Return the [X, Y] coordinate for the center point of the cell that contains the specified text.  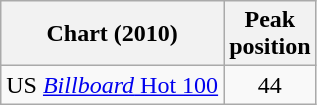
Chart (2010) [112, 34]
Peakposition [270, 34]
44 [270, 85]
US Billboard Hot 100 [112, 85]
